Search for the cell housing the specified text and yield its [x, y] center coordinate. 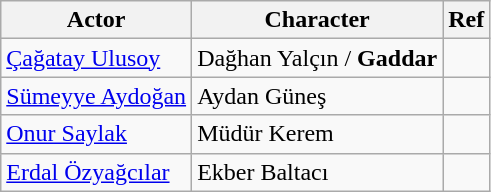
Erdal Özyağcılar [96, 172]
Dağhan Yalçın / Gaddar [318, 58]
Aydan Güneş [318, 96]
Çağatay Ulusoy [96, 58]
Sümeyye Aydoğan [96, 96]
Ref [466, 20]
Ekber Baltacı [318, 172]
Müdür Kerem [318, 134]
Onur Saylak [96, 134]
Actor [96, 20]
Character [318, 20]
